Provide the [x, y] coordinate of the cell's center where the given text is located.  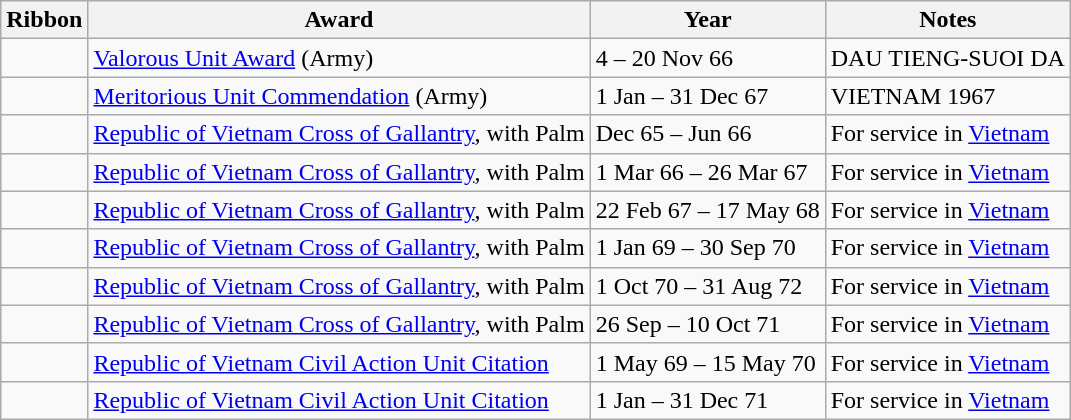
Notes [948, 20]
Award [339, 20]
1 Jan – 31 Dec 71 [708, 400]
Year [708, 20]
4 – 20 Nov 66 [708, 58]
Dec 65 – Jun 66 [708, 134]
Ribbon [44, 20]
1 Jan – 31 Dec 67 [708, 96]
Valorous Unit Award (Army) [339, 58]
26 Sep – 10 Oct 71 [708, 324]
1 Jan 69 – 30 Sep 70 [708, 248]
1 May 69 – 15 May 70 [708, 362]
DAU TIENG-SUOI DA [948, 58]
1 Oct 70 – 31 Aug 72 [708, 286]
22 Feb 67 – 17 May 68 [708, 210]
Meritorious Unit Commendation (Army) [339, 96]
1 Mar 66 – 26 Mar 67 [708, 172]
VIETNAM 1967 [948, 96]
